Identify which cell holds the provided text, then report its [x, y] central coordinate. 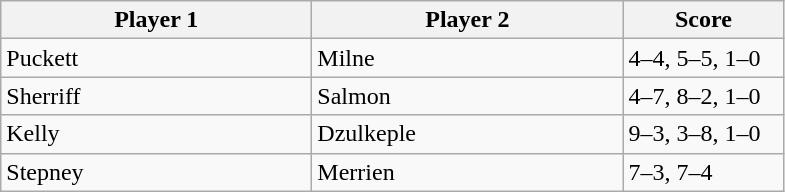
Player 2 [468, 20]
Dzulkeple [468, 134]
Player 1 [156, 20]
Milne [468, 58]
4–4, 5–5, 1–0 [704, 58]
Score [704, 20]
Puckett [156, 58]
7–3, 7–4 [704, 172]
Kelly [156, 134]
Stepney [156, 172]
4–7, 8–2, 1–0 [704, 96]
Sherriff [156, 96]
Merrien [468, 172]
9–3, 3–8, 1–0 [704, 134]
Salmon [468, 96]
